Pinpoint the cell where the given text exists, returning its (X, Y) midpoint coordinate. 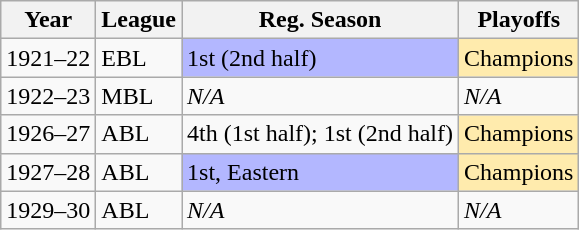
Playoffs (519, 20)
League (139, 20)
1926–27 (48, 134)
MBL (139, 96)
4th (1st half); 1st (2nd half) (320, 134)
1929–30 (48, 210)
1st (2nd half) (320, 58)
Reg. Season (320, 20)
EBL (139, 58)
Year (48, 20)
1927–28 (48, 172)
1921–22 (48, 58)
1st, Eastern (320, 172)
1922–23 (48, 96)
